Capture the cell that displays the provided text and extract its (x, y) central coordinate. 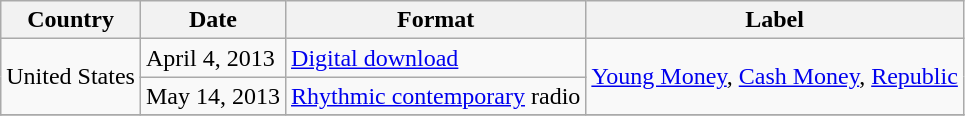
Young Money, Cash Money, Republic (775, 77)
Label (775, 20)
May 14, 2013 (212, 96)
Digital download (436, 58)
Format (436, 20)
April 4, 2013 (212, 58)
Rhythmic contemporary radio (436, 96)
United States (71, 77)
Country (71, 20)
Date (212, 20)
